For the text-containing cell, return its midpoint in (X, Y) coordinate format. 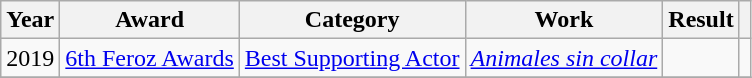
Year (30, 20)
Category (352, 20)
Animales sin collar (564, 58)
Work (564, 20)
Award (150, 20)
Best Supporting Actor (352, 58)
6th Feroz Awards (150, 58)
Result (701, 20)
2019 (30, 58)
